Return the [x, y] coordinate for the center point of the cell that contains the specified text.  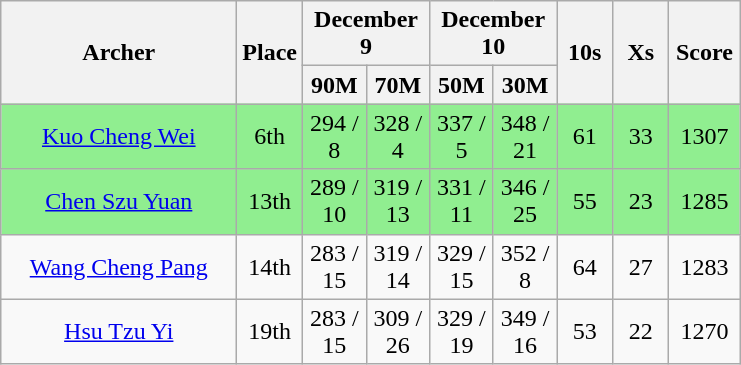
Archer [119, 52]
294 / 8 [335, 136]
Xs [641, 52]
64 [585, 266]
70M [398, 85]
309 / 26 [398, 332]
50M [462, 85]
December 10 [494, 34]
6th [270, 136]
19th [270, 332]
90M [335, 85]
319 / 14 [398, 266]
352 / 8 [525, 266]
Chen Szu Yuan [119, 202]
329 / 19 [462, 332]
30M [525, 85]
13th [270, 202]
328 / 4 [398, 136]
23 [641, 202]
349 / 16 [525, 332]
289 / 10 [335, 202]
337 / 5 [462, 136]
1285 [704, 202]
22 [641, 332]
Wang Cheng Pang [119, 266]
55 [585, 202]
Score [704, 52]
331 / 11 [462, 202]
Place [270, 52]
27 [641, 266]
33 [641, 136]
December 9 [366, 34]
1270 [704, 332]
10s [585, 52]
1307 [704, 136]
53 [585, 332]
14th [270, 266]
329 / 15 [462, 266]
346 / 25 [525, 202]
1283 [704, 266]
319 / 13 [398, 202]
61 [585, 136]
348 / 21 [525, 136]
Hsu Tzu Yi [119, 332]
Kuo Cheng Wei [119, 136]
